Identify which cell holds the provided text, then report its (X, Y) central coordinate. 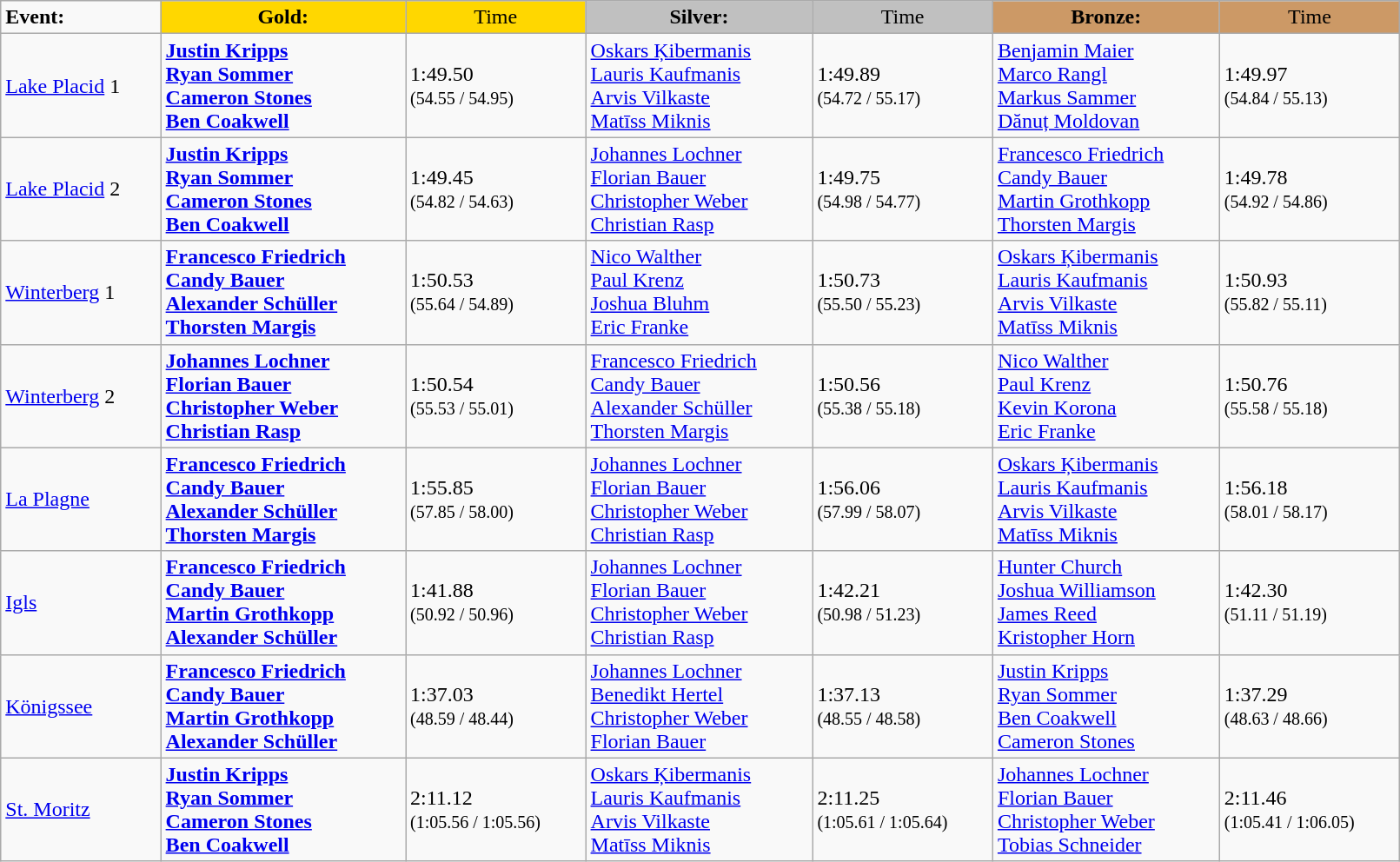
1:37.03(48.59 / 48.44) (495, 706)
1:42.30(51.11 / 51.19) (1310, 603)
1:37.13(48.55 / 48.58) (903, 706)
2:11.25(1:05.61 / 1:05.64) (903, 810)
Lake Placid 1 (81, 85)
1:49.97(54.84 / 55.13) (1310, 85)
1:50.73(55.50 / 55.23) (903, 292)
Lake Placid 2 (81, 189)
1:50.76(55.58 / 55.18) (1310, 396)
2:11.46(1:05.41 / 1:06.05) (1310, 810)
Igls (81, 603)
Justin KrippsRyan SommerBen CoakwellCameron Stones (1105, 706)
Francesco FriedrichCandy BauerMartin GrothkoppThorsten Margis (1105, 189)
Silver: (699, 17)
Nico WaltherPaul KrenzKevin KoronaEric Franke (1105, 396)
Winterberg 1 (81, 292)
1:50.56(55.38 / 55.18) (903, 396)
1:49.75(54.98 / 54.77) (903, 189)
1:41.88(50.92 / 50.96) (495, 603)
1:50.53(55.64 / 54.89) (495, 292)
1:50.93(55.82 / 55.11) (1310, 292)
Benjamin MaierMarco RanglMarkus SammerDănuț Moldovan (1105, 85)
Hunter ChurchJoshua WilliamsonJames ReedKristopher Horn (1105, 603)
St. Moritz (81, 810)
Winterberg 2 (81, 396)
1:50.54(55.53 / 55.01) (495, 396)
1:49.45(54.82 / 54.63) (495, 189)
2:11.12(1:05.56 / 1:05.56) (495, 810)
1:56.18(58.01 / 58.17) (1310, 499)
1:37.29(48.63 / 48.66) (1310, 706)
Bronze: (1105, 17)
1:55.85(57.85 / 58.00) (495, 499)
1:42.21(50.98 / 51.23) (903, 603)
Johannes LochnerBenedikt HertelChristopher WeberFlorian Bauer (699, 706)
Johannes LochnerFlorian BauerChristopher WeberTobias Schneider (1105, 810)
Gold: (283, 17)
1:56.06(57.99 / 58.07) (903, 499)
Nico WaltherPaul KrenzJoshua BluhmEric Franke (699, 292)
1:49.89(54.72 / 55.17) (903, 85)
La Plagne (81, 499)
Event: (81, 17)
1:49.78(54.92 / 54.86) (1310, 189)
Königssee (81, 706)
1:49.50(54.55 / 54.95) (495, 85)
